For the text-containing cell, return its midpoint in (X, Y) coordinate format. 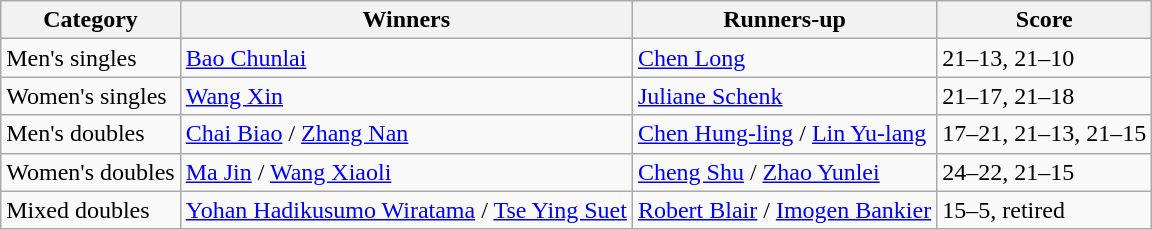
Chai Biao / Zhang Nan (406, 134)
Robert Blair / Imogen Bankier (784, 210)
Score (1044, 20)
Category (90, 20)
17–21, 21–13, 21–15 (1044, 134)
15–5, retired (1044, 210)
Juliane Schenk (784, 96)
21–13, 21–10 (1044, 58)
Men's singles (90, 58)
21–17, 21–18 (1044, 96)
Mixed doubles (90, 210)
Cheng Shu / Zhao Yunlei (784, 172)
Runners-up (784, 20)
Women's doubles (90, 172)
Winners (406, 20)
Chen Long (784, 58)
Wang Xin (406, 96)
24–22, 21–15 (1044, 172)
Bao Chunlai (406, 58)
Chen Hung-ling / Lin Yu-lang (784, 134)
Women's singles (90, 96)
Yohan Hadikusumo Wiratama / Tse Ying Suet (406, 210)
Ma Jin / Wang Xiaoli (406, 172)
Men's doubles (90, 134)
